Scan for the cell matching the given text and deliver its [X, Y] coordinate at center. 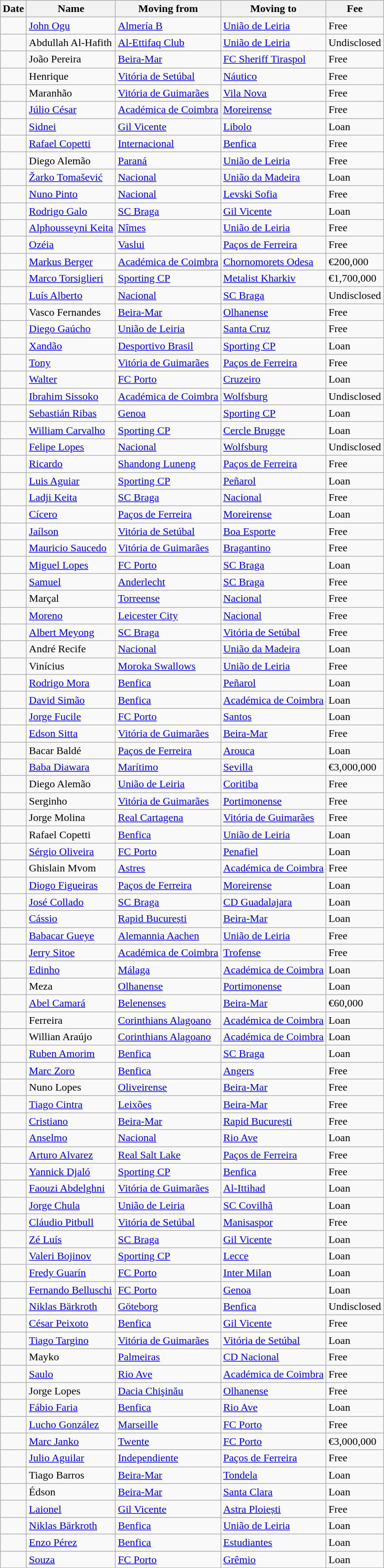
Nuno Pinto [71, 194]
Markus Berger [71, 262]
Anderlecht [168, 582]
Anselmo [71, 1138]
William Carvalho [71, 430]
José Collado [71, 902]
Santos [273, 716]
Palmeiras [168, 1357]
Souza [71, 1559]
Vila Nova [273, 93]
Alphousseyni Keita [71, 228]
Ladji Keita [71, 498]
Tony [71, 363]
Lecce [273, 1256]
Ibrahim Sissoko [71, 396]
Real Cartagena [168, 818]
Inter Milan [273, 1273]
Manisaspor [273, 1222]
Henrique [71, 76]
Chornomorets Odesa [273, 262]
CD Nacional [273, 1357]
Sebastián Ribas [71, 413]
Marítimo [168, 767]
Date [13, 9]
Marc Janko [71, 1441]
Mayko [71, 1357]
Leixões [168, 1104]
Shandong Luneng [168, 464]
Trofense [273, 952]
Fernando Belluschi [71, 1290]
Walter [71, 379]
Penafiel [273, 852]
Sérgio Oliveira [71, 852]
Ruben Amorim [71, 1054]
Rodrigo Galo [71, 211]
Cícero [71, 515]
Arouca [273, 751]
Meza [71, 986]
Santa Cruz [273, 329]
Tiago Barros [71, 1475]
Fábio Faria [71, 1408]
Málaga [168, 969]
Xandão [71, 346]
Valeri Bojinov [71, 1256]
Torreense [168, 599]
Internacional [168, 143]
Diogo Figueiras [71, 885]
Baba Diawara [71, 767]
Libolo [273, 127]
Jorge Chula [71, 1205]
Marc Zoro [71, 1071]
Cristiano [71, 1121]
Sidnei [71, 127]
Enzo Pérez [71, 1542]
Moreno [71, 616]
Oliveirense [168, 1088]
Ferreira [71, 1020]
Jorge Fucile [71, 716]
Alemannia Aachen [168, 936]
Al-Ettifaq Club [168, 43]
Ricardo [71, 464]
Levski Sofia [273, 194]
Diego Gaúcho [71, 329]
Angers [273, 1071]
Tiago Cintra [71, 1104]
Bragantino [273, 548]
Göteborg [168, 1307]
Desportivo Brasil [168, 346]
Name [71, 9]
Edson Sitta [71, 733]
Fee [355, 9]
Saulo [71, 1374]
Fredy Guarín [71, 1273]
Coritiba [273, 784]
Willian Araújo [71, 1037]
Luis Aguiar [71, 480]
Cercle Brugge [273, 430]
Estudiantes [273, 1542]
Astres [168, 868]
Marçal [71, 599]
John Ogu [71, 26]
Metalist Kharkiv [273, 279]
Moroka Swallows [168, 666]
Zé Luís [71, 1239]
Édson [71, 1492]
Independiente [168, 1458]
César Peixoto [71, 1324]
Almería B [168, 26]
€200,000 [355, 262]
Leicester City [168, 616]
Laionel [71, 1509]
Albert Meyong [71, 632]
Babacar Gueye [71, 936]
Cláudio Pitbull [71, 1222]
Žarko Tomašević [71, 177]
Boa Esporte [273, 531]
Sevilla [273, 767]
FC Sheriff Tiraspol [273, 59]
Miguel Lopes [71, 565]
Real Salt Lake [168, 1155]
Tiago Targino [71, 1340]
Nuno Lopes [71, 1088]
SC Covilhã [273, 1205]
Julio Aguilar [71, 1458]
Jerry Sitoe [71, 952]
Lucho González [71, 1425]
Santa Clara [273, 1492]
Vaslui [168, 245]
João Pereira [71, 59]
Ozéia [71, 245]
Marseille [168, 1425]
Marco Torsiglieri [71, 279]
Jaílson [71, 531]
Rodrigo Mora [71, 683]
Felipe Lopes [71, 447]
Nîmes [168, 228]
Maranhão [71, 93]
Serginho [71, 801]
Jorge Molina [71, 818]
€1,700,000 [355, 279]
Samuel [71, 582]
Bacar Baldé [71, 751]
Ghislain Mvom [71, 868]
Paraná [168, 160]
Cássio [71, 919]
Tondela [273, 1475]
Cruzeiro [273, 379]
Náutico [273, 76]
Grêmio [273, 1559]
Abdullah Al-Hafith [71, 43]
Faouzi Abdelghni [71, 1189]
Twente [168, 1441]
Yannick Djaló [71, 1172]
CD Guadalajara [273, 902]
Júlio César [71, 110]
Abel Camará [71, 1003]
€60,000 [355, 1003]
Jorge Lopes [71, 1391]
Arturo Alvarez [71, 1155]
André Recife [71, 649]
Moving from [168, 9]
Belenenses [168, 1003]
Luís Alberto [71, 295]
Dacia Chişinău [168, 1391]
Mauricio Saucedo [71, 548]
Vinícius [71, 666]
Edinho [71, 969]
Vasco Fernandes [71, 312]
Astra Ploiești [273, 1509]
David Simão [71, 700]
Al-Ittihad [273, 1189]
Moving to [273, 9]
